For the text-containing cell, return its midpoint in (x, y) coordinate format. 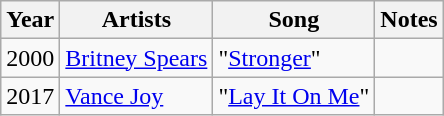
2000 (30, 58)
Britney Spears (136, 58)
Year (30, 20)
Notes (409, 20)
"Stronger" (294, 58)
2017 (30, 96)
Artists (136, 20)
"Lay It On Me" (294, 96)
Vance Joy (136, 96)
Song (294, 20)
